Provide the [x, y] coordinate of the cell's center where the given text is located.  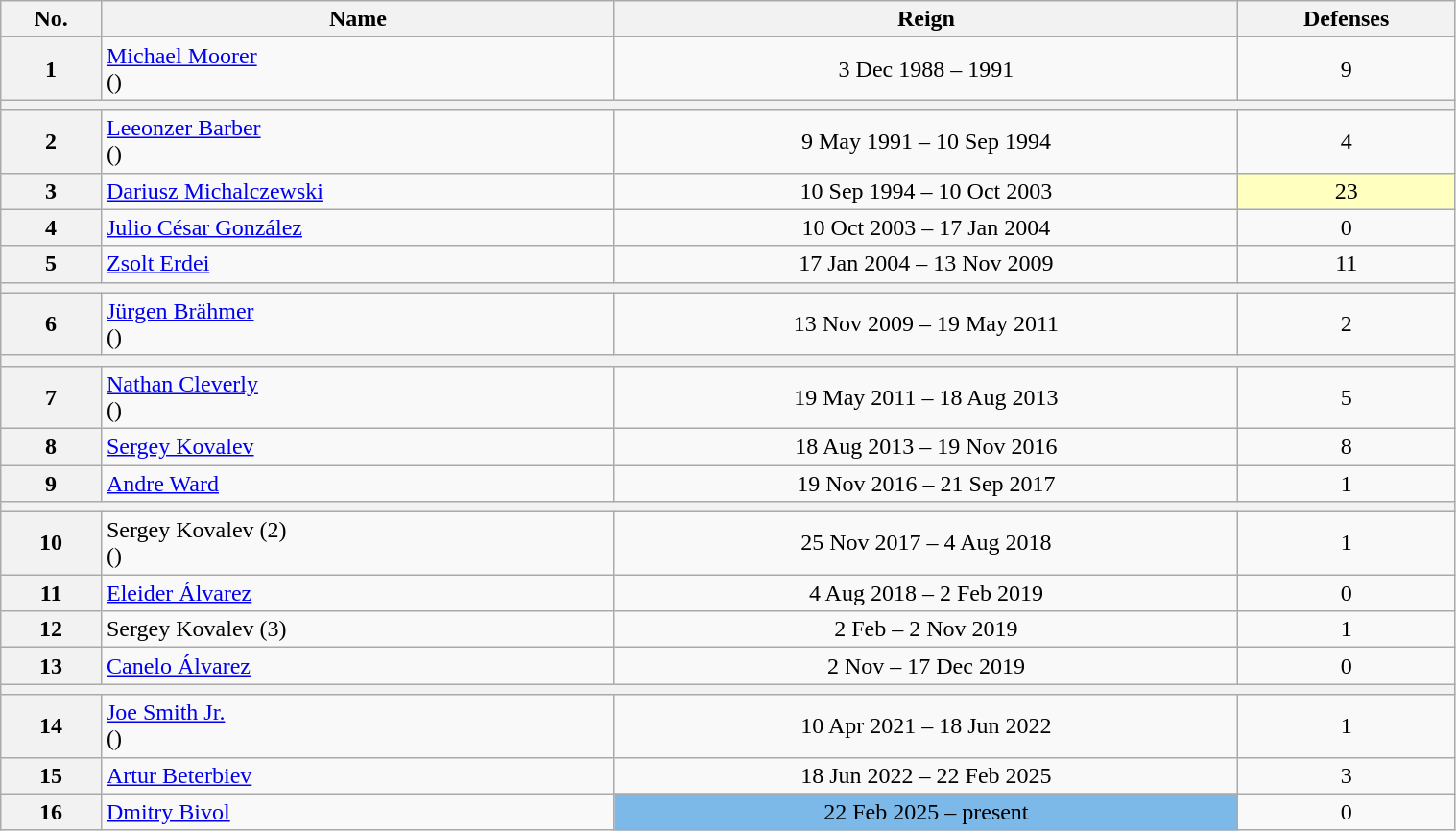
Sergey Kovalev (2)() [357, 543]
Reign [925, 19]
Dmitry Bivol [357, 812]
Artur Beterbiev [357, 775]
No. [52, 19]
Joe Smith Jr.() [357, 725]
13 Nov 2009 – 19 May 2011 [925, 324]
4 Aug 2018 – 2 Feb 2019 [925, 593]
10 Oct 2003 – 17 Jan 2004 [925, 227]
10 Apr 2021 – 18 Jun 2022 [925, 725]
Zsolt Erdei [357, 264]
Julio César González [357, 227]
13 [52, 666]
12 [52, 629]
10 [52, 543]
19 Nov 2016 – 21 Sep 2017 [925, 483]
Nathan Cleverly() [357, 397]
7 [52, 397]
14 [52, 725]
Leeonzer Barber() [357, 142]
Canelo Álvarez [357, 666]
18 Jun 2022 – 22 Feb 2025 [925, 775]
17 Jan 2004 – 13 Nov 2009 [925, 264]
Jürgen Brähmer() [357, 324]
9 May 1991 – 10 Sep 1994 [925, 142]
25 Nov 2017 – 4 Aug 2018 [925, 543]
6 [52, 324]
Sergey Kovalev [357, 446]
22 Feb 2025 – present [925, 812]
Eleider Álvarez [357, 593]
Defenses [1346, 19]
18 Aug 2013 – 19 Nov 2016 [925, 446]
2 Nov – 17 Dec 2019 [925, 666]
23 [1346, 191]
3 Dec 1988 – 1991 [925, 69]
15 [52, 775]
Andre Ward [357, 483]
Michael Moorer() [357, 69]
Name [357, 19]
10 Sep 1994 – 10 Oct 2003 [925, 191]
2 Feb – 2 Nov 2019 [925, 629]
Sergey Kovalev (3) [357, 629]
Dariusz Michalczewski [357, 191]
16 [52, 812]
19 May 2011 – 18 Aug 2013 [925, 397]
